From the cell containing the given text, extract its center point as [x, y] coordinate. 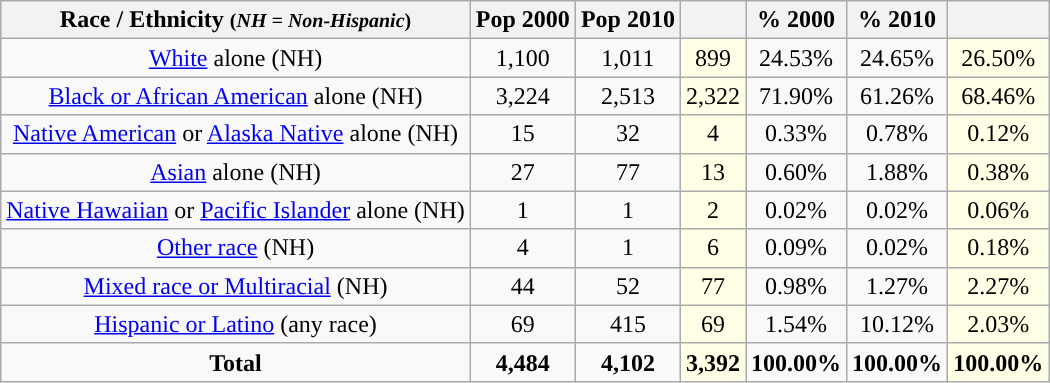
4,102 [628, 362]
White alone (NH) [236, 58]
0.06% [998, 210]
Mixed race or Multiracial (NH) [236, 286]
68.46% [998, 96]
61.26% [898, 96]
2,322 [712, 96]
0.18% [998, 248]
32 [628, 134]
2 [712, 210]
Native Hawaiian or Pacific Islander alone (NH) [236, 210]
% 2000 [796, 20]
Pop 2000 [522, 20]
26.50% [998, 58]
3,392 [712, 362]
Total [236, 362]
13 [712, 172]
0.60% [796, 172]
1.54% [796, 324]
24.65% [898, 58]
24.53% [796, 58]
4,484 [522, 362]
1,011 [628, 58]
Native American or Alaska Native alone (NH) [236, 134]
Race / Ethnicity (NH = Non-Hispanic) [236, 20]
52 [628, 286]
0.12% [998, 134]
0.09% [796, 248]
1,100 [522, 58]
Other race (NH) [236, 248]
415 [628, 324]
2.03% [998, 324]
2,513 [628, 96]
Pop 2010 [628, 20]
27 [522, 172]
Asian alone (NH) [236, 172]
2.27% [998, 286]
0.38% [998, 172]
71.90% [796, 96]
0.33% [796, 134]
Black or African American alone (NH) [236, 96]
899 [712, 58]
Hispanic or Latino (any race) [236, 324]
0.98% [796, 286]
6 [712, 248]
44 [522, 286]
1.27% [898, 286]
% 2010 [898, 20]
1.88% [898, 172]
0.78% [898, 134]
3,224 [522, 96]
15 [522, 134]
10.12% [898, 324]
